Extract the [x, y] coordinate from the center of the cell holding the provided text.  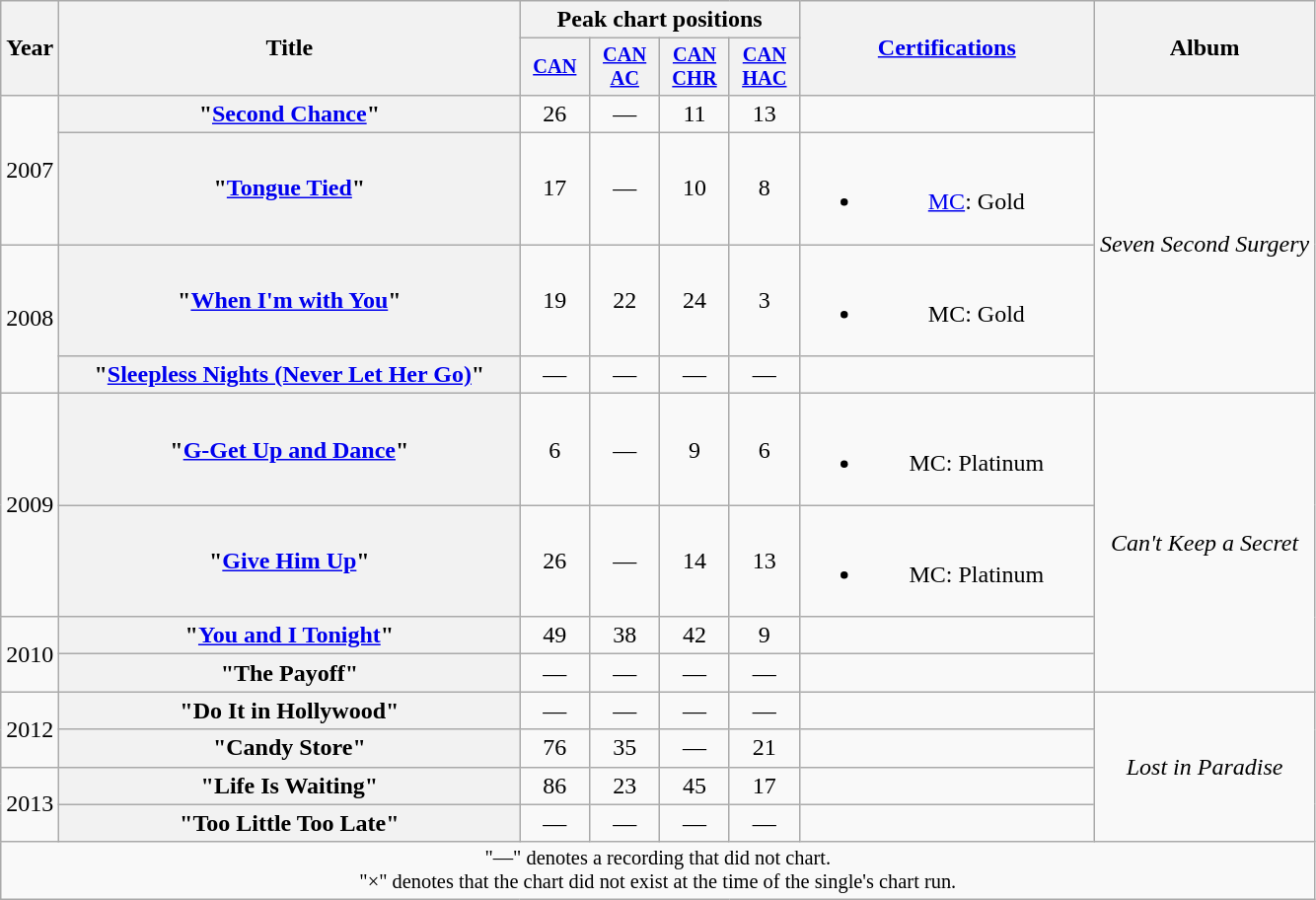
2012 [30, 729]
CANHAC [764, 67]
38 [625, 636]
14 [695, 561]
"Too Little Too Late" [290, 823]
CANAC [625, 67]
Lost in Paradise [1204, 767]
CANCHR [695, 67]
45 [695, 786]
Certifications [947, 48]
76 [554, 748]
21 [764, 748]
"Give Him Up" [290, 561]
22 [625, 300]
8 [764, 189]
2013 [30, 804]
24 [695, 300]
"—" denotes a recording that did not chart. "×" denotes that the chart did not exist at the time of the single's chart run. [658, 870]
Title [290, 48]
10 [695, 189]
35 [625, 748]
"Second Chance" [290, 113]
19 [554, 300]
Seven Second Surgery [1204, 244]
"Life Is Waiting" [290, 786]
"Candy Store" [290, 748]
"G-Get Up and Dance" [290, 450]
23 [625, 786]
"When I'm with You" [290, 300]
Can't Keep a Secret [1204, 543]
2007 [30, 170]
49 [554, 636]
2008 [30, 320]
"The Payoff" [290, 673]
"Sleepless Nights (Never Let Her Go)" [290, 375]
86 [554, 786]
CAN [554, 67]
2010 [30, 654]
3 [764, 300]
"Tongue Tied" [290, 189]
Peak chart positions [659, 20]
"You and I Tonight" [290, 636]
11 [695, 113]
Year [30, 48]
"Do It in Hollywood" [290, 711]
42 [695, 636]
Album [1204, 48]
2009 [30, 505]
